Find where the given text appears and provide that cell's center as [x, y] coordinate. 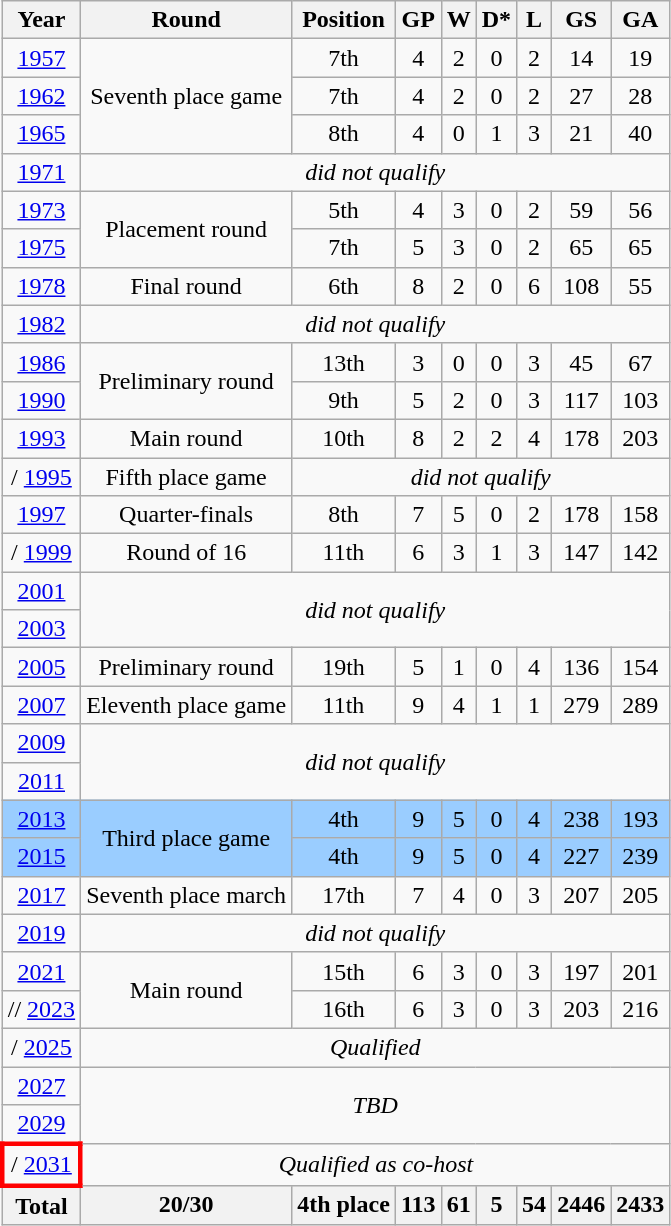
197 [582, 971]
Final round [186, 286]
Third place game [186, 838]
19 [640, 58]
158 [640, 515]
/ 2031 [41, 1164]
2003 [41, 629]
4th place [344, 1205]
147 [582, 553]
40 [640, 134]
Year [41, 20]
1965 [41, 134]
GP [418, 20]
113 [418, 1205]
Total [41, 1205]
L [534, 20]
117 [582, 400]
14 [582, 58]
13th [344, 362]
9th [344, 400]
1975 [41, 248]
19th [344, 667]
216 [640, 1009]
Eleventh place game [186, 705]
GA [640, 20]
Position [344, 20]
2009 [41, 743]
2019 [41, 933]
6th [344, 286]
2433 [640, 1205]
Fifth place game [186, 477]
/ 1999 [41, 553]
D* [496, 20]
Seventh place game [186, 96]
1997 [41, 515]
16th [344, 1009]
Round [186, 20]
2029 [41, 1125]
56 [640, 210]
108 [582, 286]
W [458, 20]
5th [344, 210]
2017 [41, 895]
1993 [41, 438]
2027 [41, 1085]
45 [582, 362]
59 [582, 210]
2015 [41, 857]
Qualified [376, 1047]
1986 [41, 362]
21 [582, 134]
289 [640, 705]
142 [640, 553]
61 [458, 1205]
205 [640, 895]
201 [640, 971]
54 [534, 1205]
/ 2025 [41, 1047]
10th [344, 438]
15th [344, 971]
1982 [41, 324]
Round of 16 [186, 553]
Seventh place march [186, 895]
1957 [41, 58]
1962 [41, 96]
238 [582, 819]
17th [344, 895]
2021 [41, 971]
154 [640, 667]
193 [640, 819]
27 [582, 96]
279 [582, 705]
2001 [41, 591]
/ 1995 [41, 477]
GS [582, 20]
1971 [41, 172]
1990 [41, 400]
2007 [41, 705]
136 [582, 667]
1978 [41, 286]
20/30 [186, 1205]
207 [582, 895]
239 [640, 857]
TBD [376, 1105]
Qualified as co-host [376, 1164]
67 [640, 362]
// 2023 [41, 1009]
Placement round [186, 229]
2013 [41, 819]
227 [582, 857]
2005 [41, 667]
103 [640, 400]
28 [640, 96]
2446 [582, 1205]
2011 [41, 781]
1973 [41, 210]
Quarter-finals [186, 515]
55 [640, 286]
